Detect which cell encompasses the target text, then output its [x, y] center coordinate. 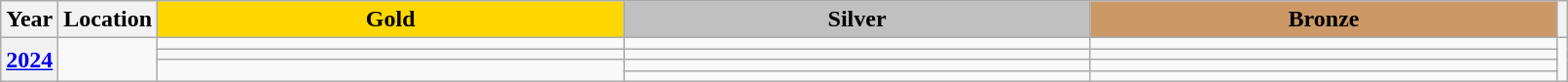
Bronze [1324, 20]
Year [29, 20]
Gold [391, 20]
Location [108, 20]
2024 [29, 60]
Silver [857, 20]
